Return (X, Y) of the center of cell containing provided text 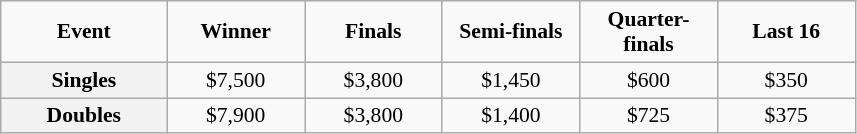
Doubles (84, 116)
Winner (236, 32)
Event (84, 32)
$7,500 (236, 80)
$725 (649, 116)
$1,400 (511, 116)
Singles (84, 80)
$7,900 (236, 116)
Quarter-finals (649, 32)
$600 (649, 80)
$1,450 (511, 80)
Last 16 (786, 32)
$350 (786, 80)
Semi-finals (511, 32)
$375 (786, 116)
Finals (373, 32)
